Search for the cell housing the specified text and yield its [x, y] center coordinate. 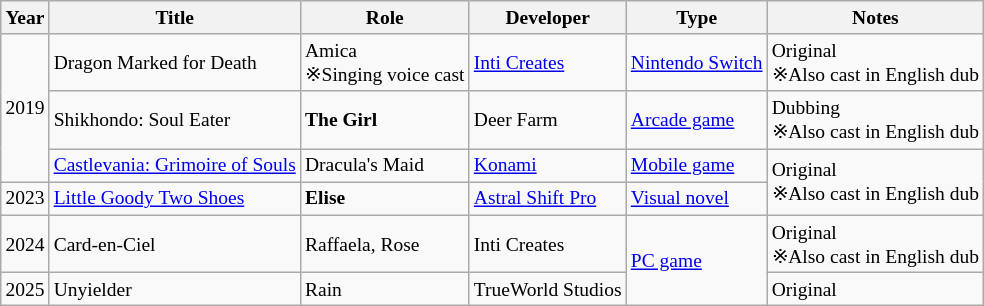
Developer [548, 18]
TrueWorld Studios [548, 288]
Mobile game [696, 166]
Raffaela, Rose [384, 244]
Role [384, 18]
Konami [548, 166]
2019 [25, 108]
2025 [25, 288]
Elise [384, 198]
Unyielder [174, 288]
Card-en-Ciel [174, 244]
Dragon Marked for Death [174, 62]
PC game [696, 260]
Astral Shift Pro [548, 198]
The Girl [384, 120]
Notes [875, 18]
2024 [25, 244]
Shikhondo: Soul Eater [174, 120]
Dracula's Maid [384, 166]
Arcade game [696, 120]
Dubbing※Also cast in English dub [875, 120]
Visual novel [696, 198]
Castlevania: Grimoire of Souls [174, 166]
Year [25, 18]
Original [875, 288]
Rain [384, 288]
Type [696, 18]
Little Goody Two Shoes [174, 198]
Amica※Singing voice cast [384, 62]
Deer Farm [548, 120]
Title [174, 18]
Nintendo Switch [696, 62]
2023 [25, 198]
